Extract the (x, y) coordinate from the center of the cell holding the provided text.  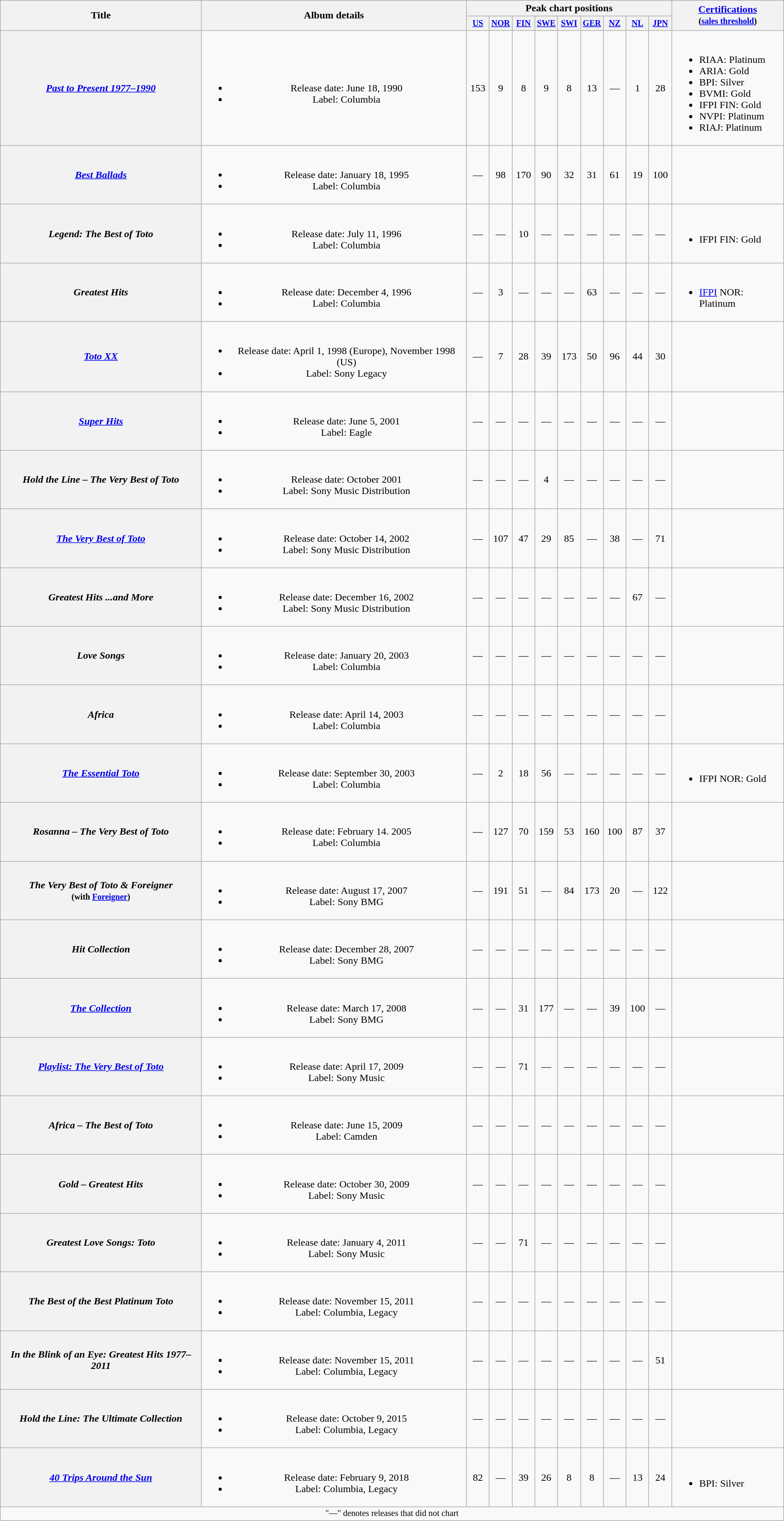
Love Songs (101, 656)
Release date: December 16, 2002Label: Sony Music Distribution (334, 597)
47 (524, 538)
30 (660, 357)
160 (592, 832)
BPI: Silver (728, 1477)
4 (546, 480)
19 (637, 175)
7 (500, 357)
90 (546, 175)
61 (615, 175)
Album details (334, 16)
87 (637, 832)
50 (592, 357)
98 (500, 175)
Legend: The Best of Toto (101, 233)
Release date: February 14. 2005Label: Columbia (334, 832)
Africa – The Best of Toto (101, 1125)
Release date: October 9, 2015Label: Columbia, Legacy (334, 1419)
70 (524, 832)
177 (546, 1008)
24 (660, 1477)
Title (101, 16)
Release date: June 5, 2001Label: Eagle (334, 421)
Greatest Hits ...and More (101, 597)
20 (615, 890)
NL (637, 23)
Certifications(sales threshold) (728, 16)
Greatest Hits (101, 292)
32 (569, 175)
Release date: October 2001Label: Sony Music Distribution (334, 480)
Release date: January 20, 2003Label: Columbia (334, 656)
RIAA: PlatinumARIA: GoldBPI: SilverBVMI: GoldIFPI FIN: GoldNVPI: PlatinumRIAJ: Platinum (728, 88)
Toto XX (101, 357)
Best Ballads (101, 175)
38 (615, 538)
29 (546, 538)
In the Blink of an Eye: Greatest Hits 1977–2011 (101, 1360)
67 (637, 597)
84 (569, 890)
The Collection (101, 1008)
1 (637, 88)
3 (500, 292)
Release date: February 9, 2018Label: Columbia, Legacy (334, 1477)
127 (500, 832)
56 (546, 773)
SWE (546, 23)
IFPI FIN: Gold (728, 233)
26 (546, 1477)
IFPI NOR: Platinum (728, 292)
JPN (660, 23)
Release date: June 15, 2009Label: Camden (334, 1125)
Release date: January 4, 2011Label: Sony Music (334, 1242)
The Essential Toto (101, 773)
Hold the Line – The Very Best of Toto (101, 480)
FIN (524, 23)
Release date: April 1, 1998 (Europe), November 1998 (US)Label: Sony Legacy (334, 357)
Release date: March 17, 2008Label: Sony BMG (334, 1008)
63 (592, 292)
Release date: April 17, 2009Label: Sony Music (334, 1066)
191 (500, 890)
170 (524, 175)
Release date: December 4, 1996Label: Columbia (334, 292)
Release date: August 17, 2007Label: Sony BMG (334, 890)
10 (524, 233)
Hold the Line: The Ultimate Collection (101, 1419)
2 (500, 773)
122 (660, 890)
Rosanna – The Very Best of Toto (101, 832)
Release date: October 14, 2002Label: Sony Music Distribution (334, 538)
Africa (101, 714)
SWI (569, 23)
Peak chart positions (569, 8)
Past to Present 1977–1990 (101, 88)
"—" denotes releases that did not chart (392, 1514)
US (478, 23)
96 (615, 357)
Release date: July 11, 1996Label: Columbia (334, 233)
Greatest Love Songs: Toto (101, 1242)
Gold – Greatest Hits (101, 1184)
Release date: April 14, 2003Label: Columbia (334, 714)
153 (478, 88)
Release date: September 30, 2003Label: Columbia (334, 773)
Hit Collection (101, 949)
GER (592, 23)
18 (524, 773)
Super Hits (101, 421)
82 (478, 1477)
Release date: June 18, 1990Label: Columbia (334, 88)
Release date: December 28, 2007Label: Sony BMG (334, 949)
The Best of the Best Platinum Toto (101, 1301)
Playlist: The Very Best of Toto (101, 1066)
159 (546, 832)
NZ (615, 23)
53 (569, 832)
85 (569, 538)
The Very Best of Toto (101, 538)
Release date: January 18, 1995Label: Columbia (334, 175)
37 (660, 832)
NOR (500, 23)
40 Trips Around the Sun (101, 1477)
IFPI NOR: Gold (728, 773)
The Very Best of Toto & Foreigner (with Foreigner) (101, 890)
107 (500, 538)
Release date: October 30, 2009Label: Sony Music (334, 1184)
44 (637, 357)
